From the cell containing the given text, extract its center point as [x, y] coordinate. 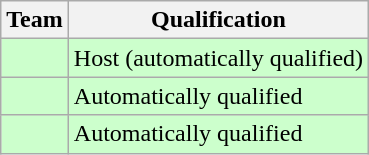
Host (automatically qualified) [218, 58]
Qualification [218, 20]
Team [35, 20]
